Capture the cell that displays the provided text and extract its [X, Y] central coordinate. 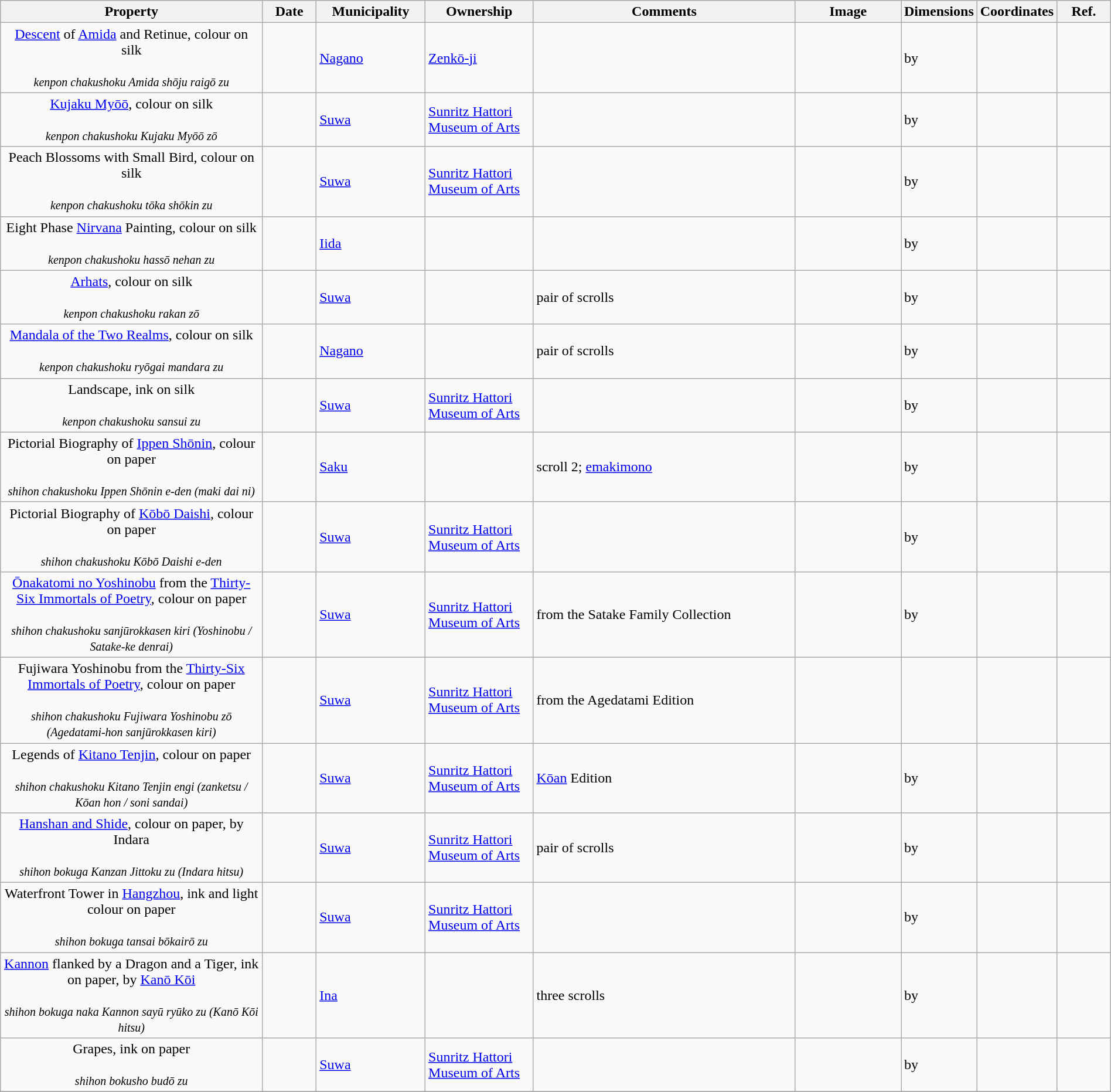
three scrolls [664, 995]
scroll 2; emakimono [664, 467]
from the Satake Family Collection [664, 614]
Dimensions [939, 12]
Saku [371, 467]
Eight Phase Nirvana Painting, colour on silkkenpon chakushoku hassō nehan zu [131, 243]
Pictorial Biography of Ippen Shōnin, colour on papershihon chakushoku Ippen Shōnin e-den (maki dai ni) [131, 467]
Ina [371, 995]
from the Agedatami Edition [664, 700]
Kujaku Myōō, colour on silkkenpon chakushoku Kujaku Myōō zō [131, 120]
Waterfront Tower in Hangzhou, ink and light colour on papershihon bokuga tansai bōkairō zu [131, 918]
Mandala of the Two Realms, colour on silkkenpon chakushoku ryōgai mandara zu [131, 351]
Pictorial Biography of Kōbō Daishi, colour on papershihon chakushoku Kōbō Daishi e-den [131, 537]
Ref. [1084, 12]
Fujiwara Yoshinobu from the Thirty-Six Immortals of Poetry, colour on papershihon chakushoku Fujiwara Yoshinobu zō (Agedatami-hon sanjūrokkasen kiri) [131, 700]
Kōan Edition [664, 778]
Peach Blossoms with Small Bird, colour on silkkenpon chakushoku tōka shōkin zu [131, 182]
Legends of Kitano Tenjin, colour on papershihon chakushoku Kitano Tenjin engi (zanketsu / Kōan hon / soni sandai) [131, 778]
Descent of Amida and Retinue, colour on silkkenpon chakushoku Amida shōju raigō zu [131, 57]
Municipality [371, 12]
Image [848, 12]
Property [131, 12]
Ownership [479, 12]
Comments [664, 12]
Hanshan and Shide, colour on paper, by Indarashihon bokuga Kanzan Jittoku zu (Indara hitsu) [131, 848]
Kannon flanked by a Dragon and a Tiger, ink on paper, by Kanō Kōishihon bokuga naka Kannon sayū ryūko zu (Kanō Kōi hitsu) [131, 995]
Iida [371, 243]
Coordinates [1017, 12]
Landscape, ink on silkkenpon chakushoku sansui zu [131, 405]
Ōnakatomi no Yoshinobu from the Thirty-Six Immortals of Poetry, colour on papershihon chakushoku sanjūrokkasen kiri (Yoshinobu / Satake-ke denrai) [131, 614]
Grapes, ink on papershihon bokusho budō zu [131, 1065]
Date [289, 12]
Zenkō-ji [479, 57]
Arhats, colour on silkkenpon chakushoku rakan zō [131, 297]
